From the cell containing the given text, extract its center point as (X, Y) coordinate. 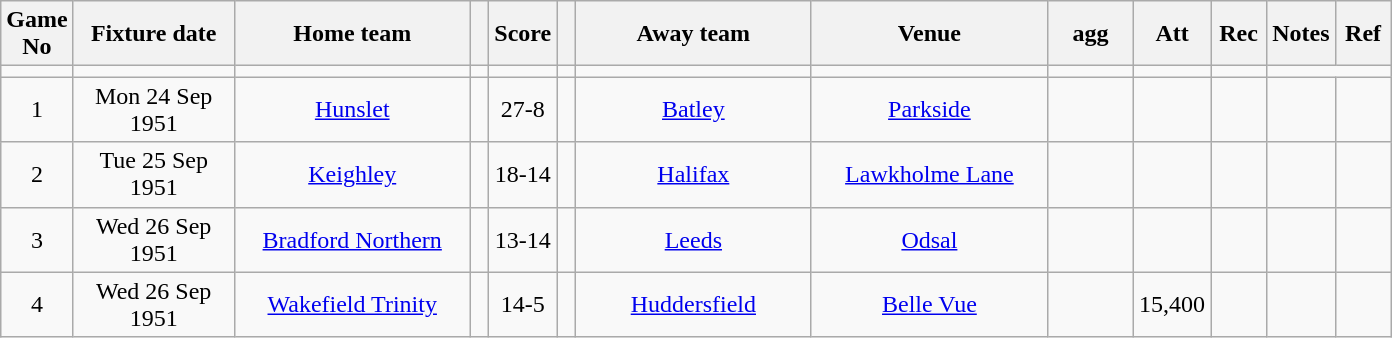
13-14 (523, 240)
Bradford Northern (352, 240)
agg (1090, 34)
Game No (37, 34)
Ref (1363, 34)
Halifax (693, 174)
Away team (693, 34)
Lawkholme Lane (929, 174)
Huddersfield (693, 304)
Venue (929, 34)
Att (1172, 34)
Fixture date (154, 34)
Parkside (929, 110)
18-14 (523, 174)
Tue 25 Sep 1951 (154, 174)
Batley (693, 110)
14-5 (523, 304)
4 (37, 304)
Hunslet (352, 110)
Score (523, 34)
Notes (1301, 34)
Rec (1239, 34)
Home team (352, 34)
Wakefield Trinity (352, 304)
15,400 (1172, 304)
2 (37, 174)
Odsal (929, 240)
27-8 (523, 110)
1 (37, 110)
Keighley (352, 174)
Leeds (693, 240)
Mon 24 Sep 1951 (154, 110)
Belle Vue (929, 304)
3 (37, 240)
